Locate the cell with the specified text and output its (X, Y) center coordinate. 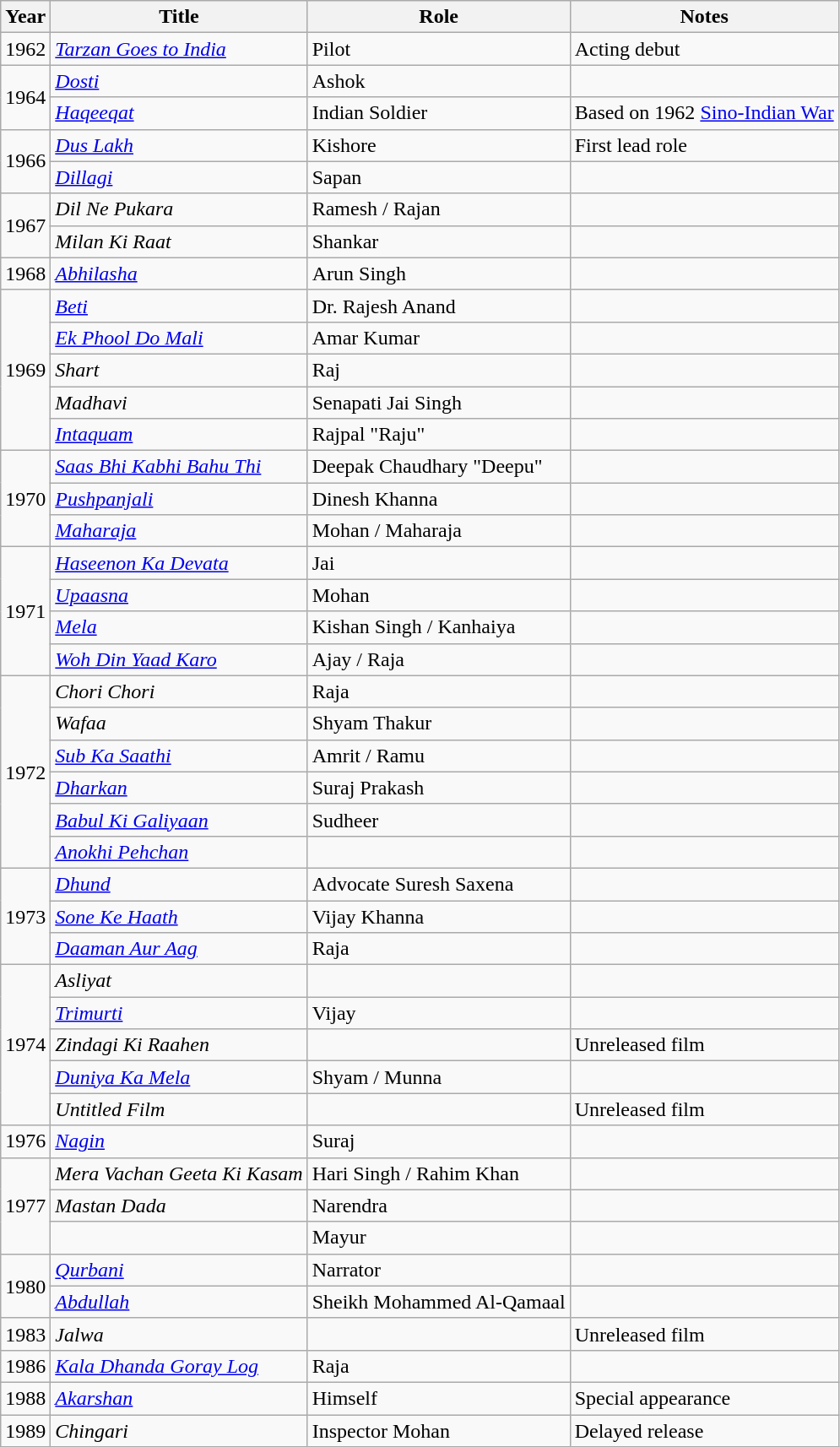
Sheikh Mohammed Al-Qamaal (439, 1302)
Tarzan Goes to India (179, 49)
Ashok (439, 81)
1969 (25, 370)
Woh Din Yaad Karo (179, 659)
Acting debut (704, 49)
Mela (179, 627)
1964 (25, 97)
Beti (179, 306)
Kishore (439, 145)
Raj (439, 370)
First lead role (704, 145)
Senapati Jai Singh (439, 403)
Mastan Dada (179, 1206)
Chingari (179, 1431)
1988 (25, 1398)
Suraj (439, 1141)
1980 (25, 1286)
1976 (25, 1141)
Intaquam (179, 435)
Deepak Chaudhary "Deepu" (439, 467)
Mohan / Maharaja (439, 531)
Sapan (439, 177)
Sudheer (439, 820)
Sub Ka Saathi (179, 756)
Narrator (439, 1270)
Chori Chori (179, 691)
Haseenon Ka Devata (179, 563)
Abhilasha (179, 274)
Shankar (439, 241)
Vijay (439, 1013)
Maharaja (179, 531)
Duniya Ka Mela (179, 1077)
Advocate Suresh Saxena (439, 884)
Shyam / Munna (439, 1077)
1968 (25, 274)
Wafaa (179, 723)
1989 (25, 1431)
Nagin (179, 1141)
Jai (439, 563)
Notes (704, 17)
Upaasna (179, 595)
Narendra (439, 1206)
Arun Singh (439, 274)
Title (179, 17)
Jalwa (179, 1334)
Hari Singh / Rahim Khan (439, 1173)
Vijay Khanna (439, 916)
Role (439, 17)
Abdullah (179, 1302)
Haqeeqat (179, 113)
Ek Phool Do Mali (179, 338)
Amrit / Ramu (439, 756)
Daaman Aur Aag (179, 949)
Dil Ne Pukara (179, 209)
Indian Soldier (439, 113)
Ramesh / Rajan (439, 209)
Dr. Rajesh Anand (439, 306)
Special appearance (704, 1398)
1970 (25, 499)
Babul Ki Galiyaan (179, 820)
Anokhi Pehchan (179, 852)
Kala Dhanda Goray Log (179, 1366)
Mayur (439, 1238)
Suraj Prakash (439, 788)
Shart (179, 370)
Mera Vachan Geeta Ki Kasam (179, 1173)
Kishan Singh / Kanhaiya (439, 627)
Zindagi Ki Raahen (179, 1045)
Amar Kumar (439, 338)
Untitled Film (179, 1109)
Ajay / Raja (439, 659)
1962 (25, 49)
Trimurti (179, 1013)
Mohan (439, 595)
1967 (25, 225)
Dillagi (179, 177)
Milan Ki Raat (179, 241)
Dus Lakh (179, 145)
Dosti (179, 81)
Inspector Mohan (439, 1431)
1966 (25, 161)
1977 (25, 1206)
Delayed release (704, 1431)
Rajpal "Raju" (439, 435)
1983 (25, 1334)
Madhavi (179, 403)
Dharkan (179, 788)
Pushpanjali (179, 499)
1972 (25, 772)
Year (25, 17)
Pilot (439, 49)
Based on 1962 Sino-Indian War (704, 113)
Dhund (179, 884)
1986 (25, 1366)
Saas Bhi Kabhi Bahu Thi (179, 467)
Qurbani (179, 1270)
Shyam Thakur (439, 723)
1974 (25, 1045)
Asliyat (179, 981)
Akarshan (179, 1398)
Dinesh Khanna (439, 499)
1973 (25, 916)
Sone Ke Haath (179, 916)
1971 (25, 611)
Himself (439, 1398)
